Scan for the cell matching the given text and deliver its (x, y) coordinate at center. 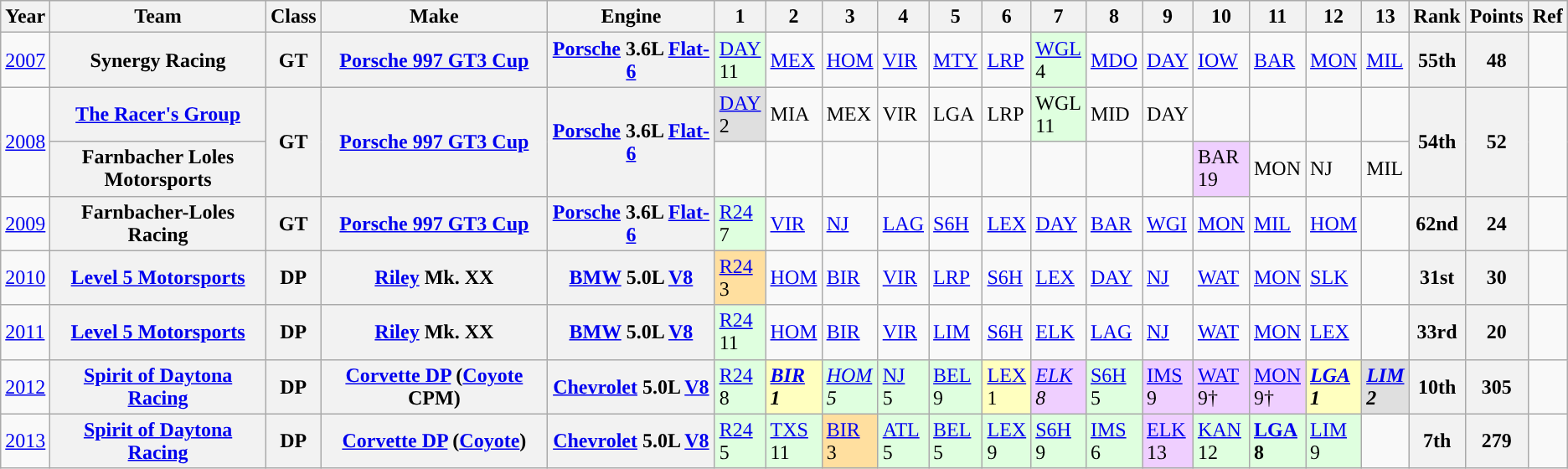
R243 (740, 278)
Corvette DP (Coyote) (434, 441)
SLK (1333, 278)
LGA1 (1333, 387)
Ref (1548, 17)
2 (794, 17)
5 (956, 17)
Farnbacher LolesMotorsports (158, 169)
2008 (25, 142)
MTY (956, 60)
ATL5 (903, 441)
The Racer's Group (158, 114)
Corvette DP (Coyote CPM) (434, 387)
ELK8 (1059, 387)
S6H9 (1059, 441)
Farnbacher-Loles Racing (158, 223)
WGL4 (1059, 60)
10 (1221, 17)
WAT9† (1221, 387)
MON9† (1277, 387)
2013 (25, 441)
3 (849, 17)
1 (740, 17)
279 (1496, 441)
12 (1333, 17)
WGI (1168, 223)
R247 (740, 223)
10th (1437, 387)
LGA (956, 114)
NJ5 (903, 387)
6 (1007, 17)
7th (1437, 441)
LIM2 (1385, 387)
BIR3 (849, 441)
IMS6 (1114, 441)
BEL5 (956, 441)
MIA (794, 114)
LEX1 (1007, 387)
9 (1168, 17)
55th (1437, 60)
31st (1437, 278)
Year (25, 17)
KAN12 (1221, 441)
33rd (1437, 332)
Engine (632, 17)
4 (903, 17)
52 (1496, 142)
IMS9 (1168, 387)
BEL9 (956, 387)
IOW (1221, 60)
ELK13 (1168, 441)
TXS11 (794, 441)
62nd (1437, 223)
R245 (740, 441)
BAR19 (1221, 169)
8 (1114, 17)
WGL11 (1059, 114)
DAY2 (740, 114)
MDO (1114, 60)
20 (1496, 332)
30 (1496, 278)
LIM9 (1333, 441)
2010 (25, 278)
13 (1385, 17)
48 (1496, 60)
2009 (25, 223)
2007 (25, 60)
LGA8 (1277, 441)
Rank (1437, 17)
Team (158, 17)
DAY11 (740, 60)
2012 (25, 387)
11 (1277, 17)
54th (1437, 142)
2011 (25, 332)
LEX9 (1007, 441)
Make (434, 17)
305 (1496, 387)
Synergy Racing (158, 60)
24 (1496, 223)
R2411 (740, 332)
R248 (740, 387)
Class (293, 17)
LIM (956, 332)
7 (1059, 17)
BIR1 (794, 387)
ELK (1059, 332)
S6H5 (1114, 387)
Points (1496, 17)
MID (1114, 114)
HOM5 (849, 387)
